From the cell containing the given text, extract its center point as (x, y) coordinate. 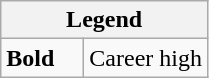
Career high (146, 58)
Legend (104, 20)
Bold (42, 58)
